Find where the given text appears and provide that cell's center as [x, y] coordinate. 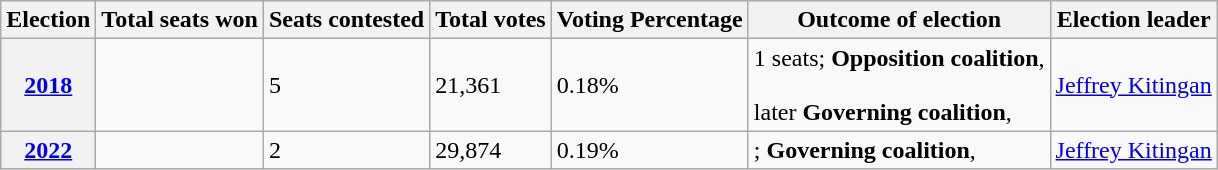
Outcome of election [899, 20]
Total seats won [180, 20]
1 seats; Opposition coalition, later Governing coalition, [899, 85]
0.18% [650, 85]
Election leader [1134, 20]
2018 [48, 85]
Total votes [491, 20]
2 [346, 150]
21,361 [491, 85]
Election [48, 20]
5 [346, 85]
29,874 [491, 150]
2022 [48, 150]
0.19% [650, 150]
Voting Percentage [650, 20]
; Governing coalition, [899, 150]
Seats contested [346, 20]
